Pinpoint the cell where the given text exists, returning its [X, Y] midpoint coordinate. 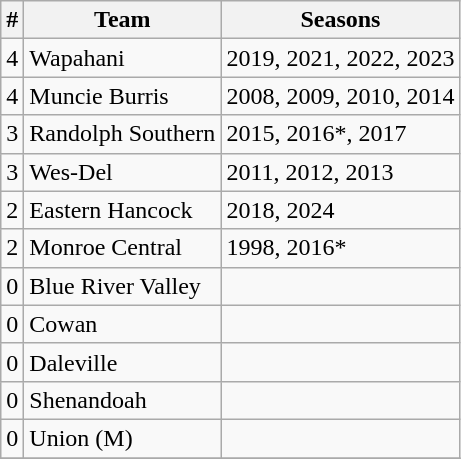
Union (M) [122, 438]
1998, 2016* [340, 248]
Randolph Southern [122, 134]
Monroe Central [122, 248]
2008, 2009, 2010, 2014 [340, 96]
2018, 2024 [340, 210]
Blue River Valley [122, 286]
Eastern Hancock [122, 210]
2015, 2016*, 2017 [340, 134]
Muncie Burris [122, 96]
Team [122, 20]
Wapahani [122, 58]
Seasons [340, 20]
Daleville [122, 362]
Cowan [122, 324]
# [12, 20]
2011, 2012, 2013 [340, 172]
Wes-Del [122, 172]
Shenandoah [122, 400]
2019, 2021, 2022, 2023 [340, 58]
